Pinpoint the cell where the given text exists, returning its (X, Y) midpoint coordinate. 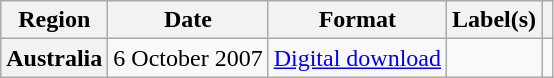
Digital download (357, 58)
Australia (54, 58)
Label(s) (494, 20)
6 October 2007 (188, 58)
Date (188, 20)
Region (54, 20)
Format (357, 20)
